Identify which cell holds the provided text, then report its [X, Y] central coordinate. 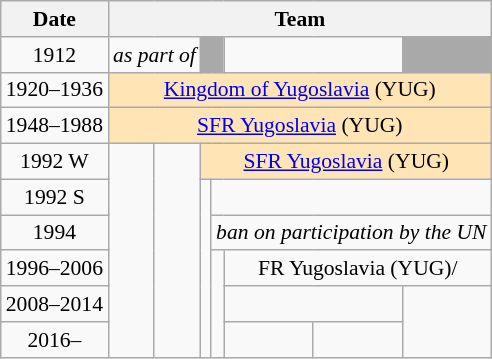
1994 [54, 233]
ban on participation by the UN [352, 233]
as part of [154, 55]
1912 [54, 55]
1996–2006 [54, 269]
Team [300, 19]
2008–2014 [54, 304]
2016– [54, 340]
Kingdom of Yugoslavia (YUG) [300, 90]
1948–1988 [54, 126]
1920–1936 [54, 90]
1992 S [54, 197]
1992 W [54, 162]
FR Yugoslavia (YUG)/ [358, 269]
Date [54, 19]
